For the text-containing cell, return its midpoint in (x, y) coordinate format. 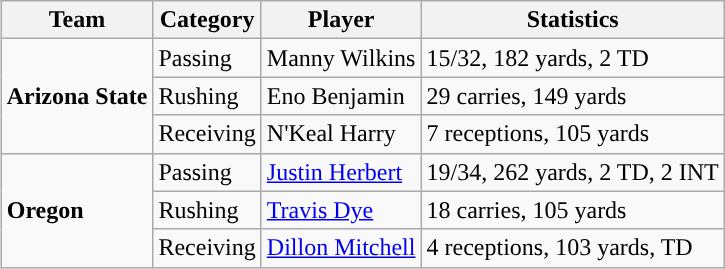
4 receptions, 103 yards, TD (572, 248)
18 carries, 105 yards (572, 210)
N'Keal Harry (341, 134)
Dillon Mitchell (341, 248)
15/32, 182 yards, 2 TD (572, 58)
29 carries, 149 yards (572, 96)
Justin Herbert (341, 172)
Statistics (572, 20)
Oregon (77, 210)
19/34, 262 yards, 2 TD, 2 INT (572, 172)
Manny Wilkins (341, 58)
Arizona State (77, 96)
Travis Dye (341, 210)
Eno Benjamin (341, 96)
7 receptions, 105 yards (572, 134)
Team (77, 20)
Category (207, 20)
Player (341, 20)
